Search for the cell housing the specified text and yield its [X, Y] center coordinate. 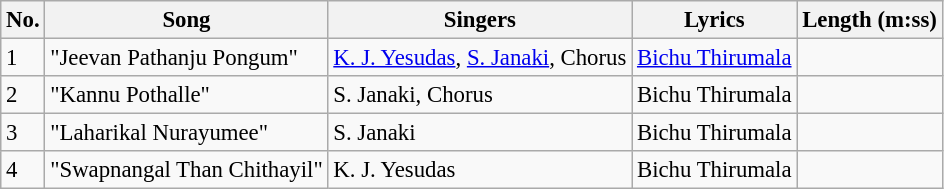
"Kannu Pothalle" [186, 95]
Song [186, 20]
K. J. Yesudas, S. Janaki, Chorus [480, 58]
S. Janaki [480, 133]
"Swapnangal Than Chithayil" [186, 170]
3 [23, 133]
No. [23, 20]
S. Janaki, Chorus [480, 95]
Singers [480, 20]
1 [23, 58]
"Laharikal Nurayumee" [186, 133]
4 [23, 170]
2 [23, 95]
"Jeevan Pathanju Pongum" [186, 58]
Length (m:ss) [870, 20]
Lyrics [714, 20]
K. J. Yesudas [480, 170]
